From the cell containing the given text, extract its center point as (x, y) coordinate. 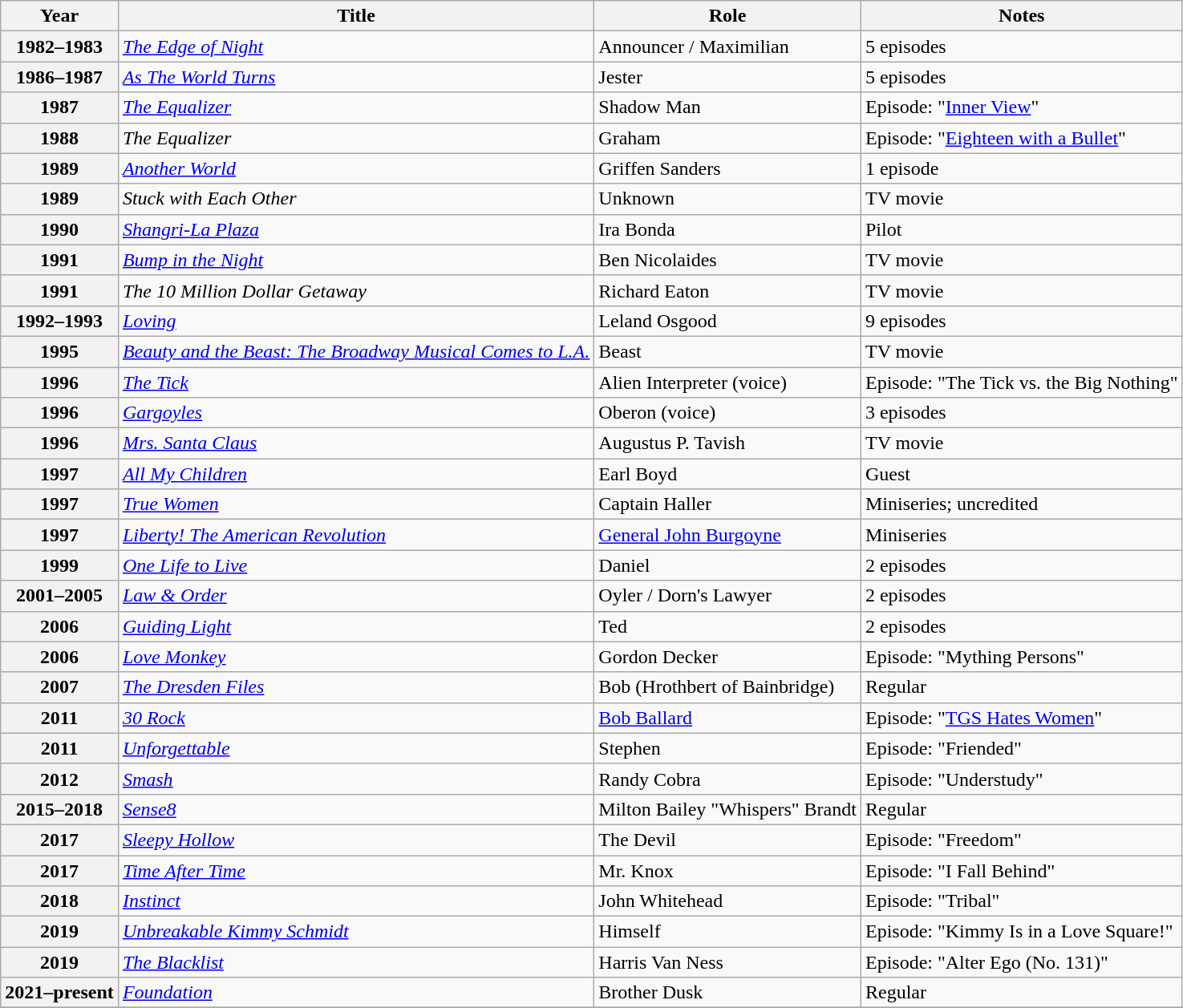
Harris Van Ness (728, 962)
2012 (59, 779)
Episode: "The Tick vs. the Big Nothing" (1022, 383)
1992–1993 (59, 321)
2007 (59, 687)
2021–present (59, 993)
Bob (Hrothbert of Bainbridge) (728, 687)
Leland Osgood (728, 321)
9 episodes (1022, 321)
The Devil (728, 840)
3 episodes (1022, 413)
1986–1987 (59, 77)
Foundation (356, 993)
Shangri-La Plaza (356, 229)
Episode: "Mything Persons" (1022, 657)
Miniseries (1022, 535)
Instinct (356, 901)
Episode: "I Fall Behind" (1022, 870)
Smash (356, 779)
Griffen Sanders (728, 168)
Captain Haller (728, 504)
Mrs. Santa Claus (356, 443)
Time After Time (356, 870)
Sense8 (356, 809)
1995 (59, 351)
Augustus P. Tavish (728, 443)
All My Children (356, 474)
Ted (728, 626)
Unforgettable (356, 748)
Himself (728, 932)
Gordon Decker (728, 657)
Notes (1022, 16)
Milton Bailey "Whispers" Brandt (728, 809)
The 10 Million Dollar Getaway (356, 290)
Sleepy Hollow (356, 840)
Episode: "Eighteen with a Bullet" (1022, 138)
Liberty! The American Revolution (356, 535)
Jester (728, 77)
2018 (59, 901)
2015–2018 (59, 809)
Miniseries; uncredited (1022, 504)
Oberon (voice) (728, 413)
Unbreakable Kimmy Schmidt (356, 932)
30 Rock (356, 718)
Stephen (728, 748)
John Whitehead (728, 901)
General John Burgoyne (728, 535)
Episode: "Kimmy Is in a Love Square!" (1022, 932)
The Dresden Files (356, 687)
The Tick (356, 383)
Mr. Knox (728, 870)
Another World (356, 168)
Guest (1022, 474)
True Women (356, 504)
Richard Eaton (728, 290)
Episode: "Inner View" (1022, 107)
Episode: "Friended" (1022, 748)
Alien Interpreter (voice) (728, 383)
Episode: "Tribal" (1022, 901)
Episode: "Understudy" (1022, 779)
Year (59, 16)
1 episode (1022, 168)
Bump in the Night (356, 260)
1987 (59, 107)
Earl Boyd (728, 474)
2001–2005 (59, 596)
Daniel (728, 565)
1982–1983 (59, 47)
1990 (59, 229)
Ira Bonda (728, 229)
Announcer / Maximilian (728, 47)
Ben Nicolaides (728, 260)
Graham (728, 138)
1999 (59, 565)
Bob Ballard (728, 718)
The Blacklist (356, 962)
One Life to Live (356, 565)
Randy Cobra (728, 779)
1988 (59, 138)
Episode: "Alter Ego (No. 131)" (1022, 962)
As The World Turns (356, 77)
The Edge of Night (356, 47)
Gargoyles (356, 413)
Title (356, 16)
Role (728, 16)
Episode: "Freedom" (1022, 840)
Shadow Man (728, 107)
Law & Order (356, 596)
Oyler / Dorn's Lawyer (728, 596)
Beauty and the Beast: The Broadway Musical Comes to L.A. (356, 351)
Pilot (1022, 229)
Episode: "TGS Hates Women" (1022, 718)
Unknown (728, 199)
Stuck with Each Other (356, 199)
Beast (728, 351)
Loving (356, 321)
Brother Dusk (728, 993)
Love Monkey (356, 657)
Guiding Light (356, 626)
